Pinpoint the cell where the given text exists, returning its (X, Y) midpoint coordinate. 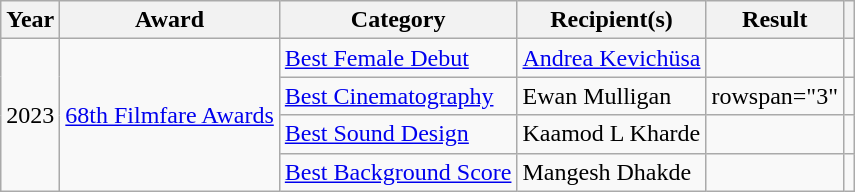
Best Cinematography (398, 96)
2023 (30, 115)
Best Sound Design (398, 134)
Result (775, 20)
Best Female Debut (398, 58)
Ewan Mulligan (612, 96)
Kaamod L Kharde (612, 134)
Best Background Score (398, 172)
rowspan="3" (775, 96)
Andrea Kevichüsa (612, 58)
Year (30, 20)
68th Filmfare Awards (170, 115)
Recipient(s) (612, 20)
Category (398, 20)
Award (170, 20)
Mangesh Dhakde (612, 172)
